Output the (x, y) coordinate of the center of the cell containing the given text.  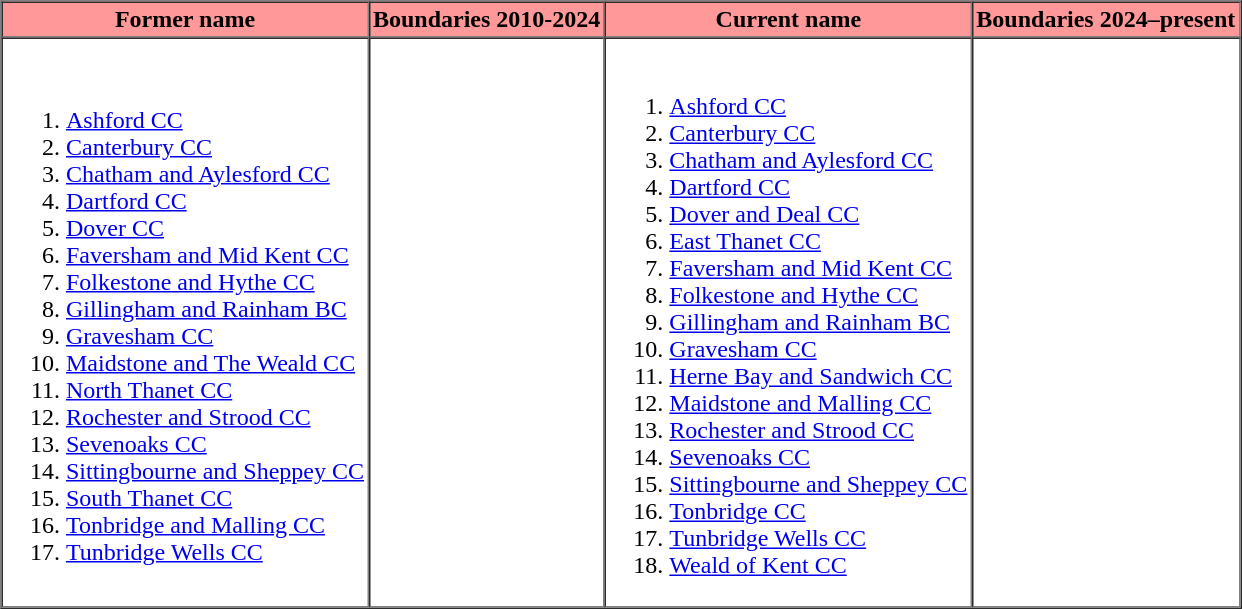
Boundaries 2024–present (1106, 20)
Former name (186, 20)
Boundaries 2010-2024 (486, 20)
Current name (788, 20)
